Identify which cell holds the provided text, then report its [x, y] central coordinate. 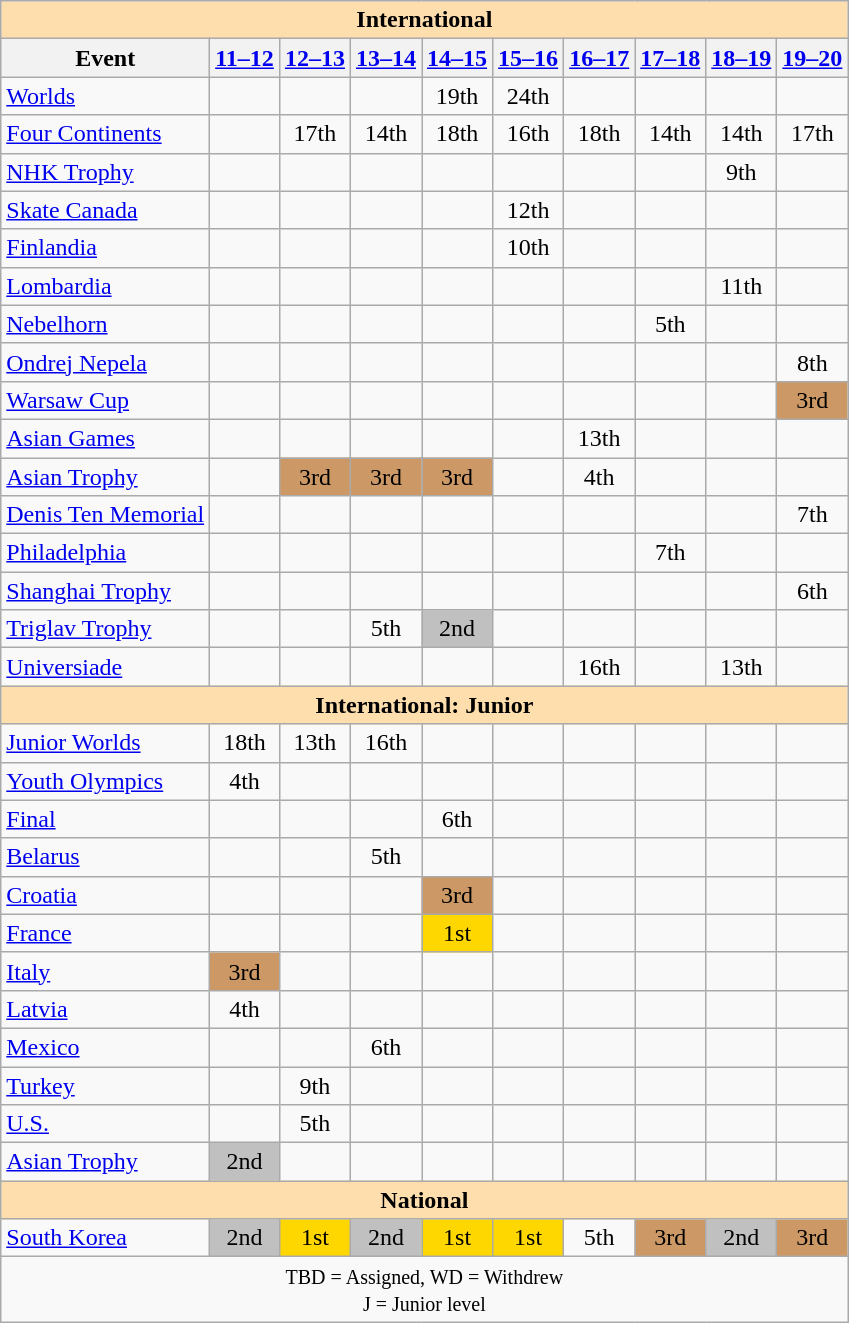
Lombardia [106, 286]
17–18 [670, 58]
18–19 [742, 58]
Triglav Trophy [106, 629]
Skate Canada [106, 210]
South Korea [106, 1238]
13–14 [386, 58]
International [424, 20]
Universiade [106, 667]
11th [742, 286]
Shanghai Trophy [106, 591]
Belarus [106, 857]
France [106, 933]
Junior Worlds [106, 743]
10th [528, 248]
Italy [106, 971]
Event [106, 58]
Finlandia [106, 248]
Warsaw Cup [106, 400]
Philadelphia [106, 553]
12–13 [314, 58]
TBD = Assigned, WD = Withdrew J = Junior level [424, 1290]
Denis Ten Memorial [106, 515]
Ondrej Nepela [106, 362]
12th [528, 210]
19th [458, 96]
Turkey [106, 1085]
Final [106, 819]
8th [812, 362]
19–20 [812, 58]
NHK Trophy [106, 172]
Mexico [106, 1047]
11–12 [245, 58]
U.S. [106, 1124]
Nebelhorn [106, 324]
15–16 [528, 58]
Asian Games [106, 438]
Latvia [106, 1009]
International: Junior [424, 705]
14–15 [458, 58]
16–17 [600, 58]
Four Continents [106, 134]
Youth Olympics [106, 781]
Worlds [106, 96]
24th [528, 96]
National [424, 1200]
Croatia [106, 895]
